Return [X, Y] of the center of cell containing provided text 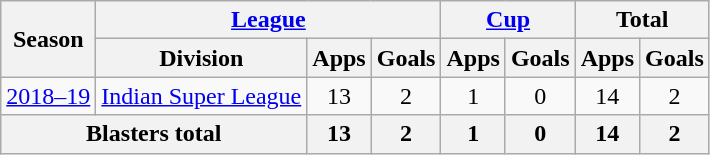
Total [642, 20]
Cup [508, 20]
Blasters total [154, 134]
2018–19 [48, 96]
Indian Super League [202, 96]
Division [202, 58]
Season [48, 39]
League [268, 20]
